Output the [X, Y] coordinate of the center of the cell containing the given text.  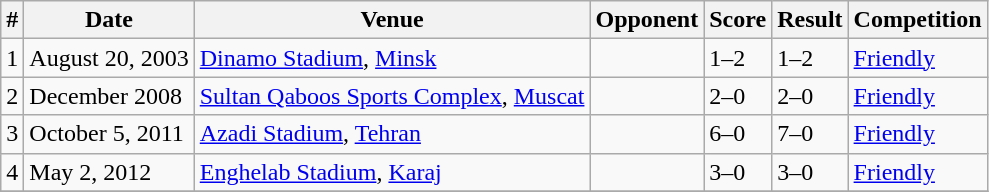
Score [738, 20]
6–0 [738, 134]
Result [810, 20]
Azadi Stadium, Tehran [392, 134]
Venue [392, 20]
Competition [918, 20]
Date [109, 20]
2 [12, 96]
3 [12, 134]
1 [12, 58]
Enghelab Stadium, Karaj [392, 172]
October 5, 2011 [109, 134]
August 20, 2003 [109, 58]
Sultan Qaboos Sports Complex, Muscat [392, 96]
7–0 [810, 134]
# [12, 20]
4 [12, 172]
Dinamo Stadium, Minsk [392, 58]
May 2, 2012 [109, 172]
Opponent [647, 20]
December 2008 [109, 96]
